Pinpoint the cell where the given text exists, returning its (X, Y) midpoint coordinate. 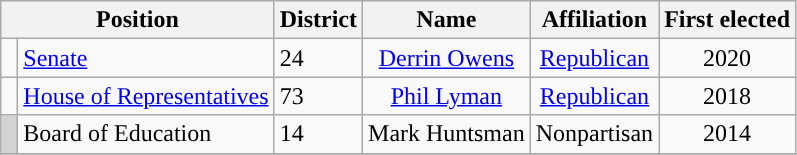
Phil Lyman (447, 96)
73 (318, 96)
Position (138, 20)
2014 (728, 134)
First elected (728, 20)
2018 (728, 96)
District (318, 20)
Affiliation (594, 20)
Name (447, 20)
14 (318, 134)
Board of Education (146, 134)
Mark Huntsman (447, 134)
24 (318, 58)
Senate (146, 58)
2020 (728, 58)
Nonpartisan (594, 134)
Derrin Owens (447, 58)
House of Representatives (146, 96)
